Identify which cell holds the provided text, then report its [X, Y] central coordinate. 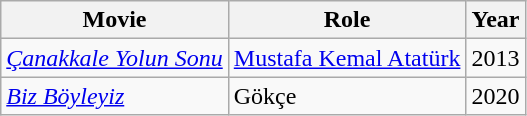
2013 [496, 58]
2020 [496, 96]
Role [347, 20]
Çanakkale Yolun Sonu [115, 58]
Gökçe [347, 96]
Year [496, 20]
Biz Böyleyiz [115, 96]
Mustafa Kemal Atatürk [347, 58]
Movie [115, 20]
